Provide the [X, Y] coordinate of the cell's center where the given text is located.  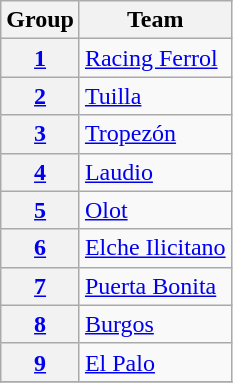
3 [40, 134]
6 [40, 248]
Burgos [155, 324]
Tuilla [155, 96]
Tropezón [155, 134]
9 [40, 362]
El Palo [155, 362]
1 [40, 58]
Elche Ilicitano [155, 248]
Group [40, 20]
8 [40, 324]
Team [155, 20]
Laudio [155, 172]
7 [40, 286]
Puerta Bonita [155, 286]
2 [40, 96]
5 [40, 210]
Olot [155, 210]
4 [40, 172]
Racing Ferrol [155, 58]
